Locate the cell with the specified text and output its [x, y] center coordinate. 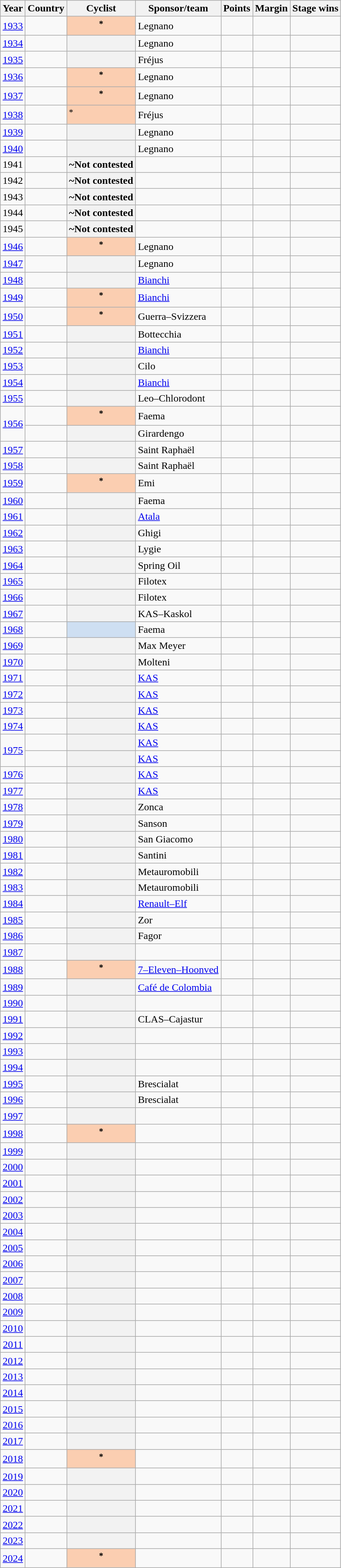
1961 [13, 517]
1954 [13, 382]
2005 [13, 1248]
1988 [13, 970]
1980 [13, 839]
1937 [13, 96]
2024 [13, 1559]
Renault–Elf [178, 904]
2002 [13, 1200]
1991 [13, 1019]
2019 [13, 1476]
Country [46, 8]
1959 [13, 483]
1965 [13, 581]
Sanson [178, 823]
2004 [13, 1232]
Zonca [178, 807]
2017 [13, 1441]
1957 [13, 449]
1940 [13, 148]
1985 [13, 920]
Spring Oil [178, 565]
1953 [13, 366]
1939 [13, 132]
1933 [13, 26]
1936 [13, 77]
1969 [13, 646]
1934 [13, 43]
1964 [13, 565]
Cilo [178, 366]
1944 [13, 213]
Lygie [178, 549]
1968 [13, 629]
1982 [13, 871]
Santini [178, 855]
1946 [13, 247]
Margin [271, 8]
1977 [13, 791]
1999 [13, 1151]
Leo–Chlorodont [178, 399]
1958 [13, 465]
Bottecchia [178, 334]
1943 [13, 197]
1945 [13, 229]
2021 [13, 1508]
Cyclist [102, 8]
1972 [13, 694]
1971 [13, 678]
2020 [13, 1492]
CLAS–Cajastur [178, 1019]
1949 [13, 297]
KAS–Kaskol [178, 613]
2006 [13, 1264]
1992 [13, 1036]
2023 [13, 1540]
1941 [13, 164]
1978 [13, 807]
1976 [13, 775]
Year [13, 8]
1960 [13, 501]
Stage wins [316, 8]
1993 [13, 1052]
1938 [13, 115]
1955 [13, 399]
2022 [13, 1524]
2008 [13, 1296]
2010 [13, 1328]
1947 [13, 264]
2015 [13, 1409]
Zor [178, 920]
1979 [13, 823]
2003 [13, 1216]
1950 [13, 317]
1974 [13, 726]
1983 [13, 887]
1995 [13, 1084]
2000 [13, 1167]
Max Meyer [178, 646]
Café de Colombia [178, 987]
1981 [13, 855]
1948 [13, 280]
1973 [13, 710]
2018 [13, 1459]
1997 [13, 1116]
Fagor [178, 936]
2013 [13, 1377]
1963 [13, 549]
2014 [13, 1393]
2016 [13, 1425]
Molteni [178, 662]
1951 [13, 334]
Guerra–Svizzera [178, 317]
1952 [13, 350]
2009 [13, 1312]
1986 [13, 936]
1998 [13, 1133]
2011 [13, 1344]
1989 [13, 987]
2007 [13, 1280]
1975 [13, 751]
1970 [13, 662]
1966 [13, 597]
1967 [13, 613]
1956 [13, 424]
Sponsor/team [178, 8]
2001 [13, 1183]
1990 [13, 1003]
Emi [178, 483]
Atala [178, 517]
Ghigi [178, 533]
1984 [13, 904]
1987 [13, 952]
1935 [13, 59]
2012 [13, 1360]
Girardengo [178, 433]
San Giacomo [178, 839]
1996 [13, 1100]
7–Eleven–Hoonved [178, 970]
1962 [13, 533]
1942 [13, 180]
1994 [13, 1068]
Points [237, 8]
